Return (X, Y) of the center of cell containing provided text 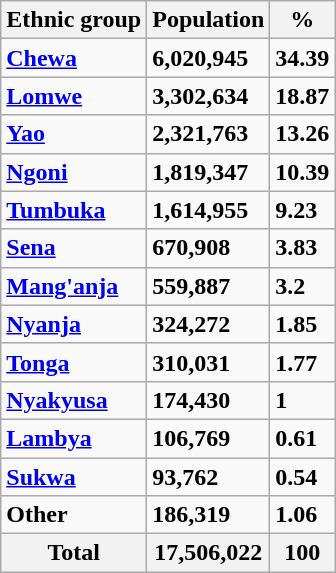
310,031 (208, 362)
1.06 (302, 515)
Tonga (74, 362)
Total (74, 553)
174,430 (208, 400)
Sena (74, 248)
Population (208, 20)
186,319 (208, 515)
9.23 (302, 210)
Nyanja (74, 324)
Ngoni (74, 172)
559,887 (208, 286)
Ethnic group (74, 20)
3.2 (302, 286)
106,769 (208, 438)
1,819,347 (208, 172)
Nyakyusa (74, 400)
1.77 (302, 362)
100 (302, 553)
34.39 (302, 58)
% (302, 20)
Lambya (74, 438)
Mang'anja (74, 286)
324,272 (208, 324)
Other (74, 515)
Lomwe (74, 96)
1,614,955 (208, 210)
13.26 (302, 134)
10.39 (302, 172)
18.87 (302, 96)
6,020,945 (208, 58)
0.61 (302, 438)
670,908 (208, 248)
93,762 (208, 477)
Yao (74, 134)
Chewa (74, 58)
17,506,022 (208, 553)
Tumbuka (74, 210)
2,321,763 (208, 134)
1.85 (302, 324)
Sukwa (74, 477)
3,302,634 (208, 96)
0.54 (302, 477)
1 (302, 400)
3.83 (302, 248)
